Determine the (X, Y) coordinate at the center of the cell enclosing the given text.  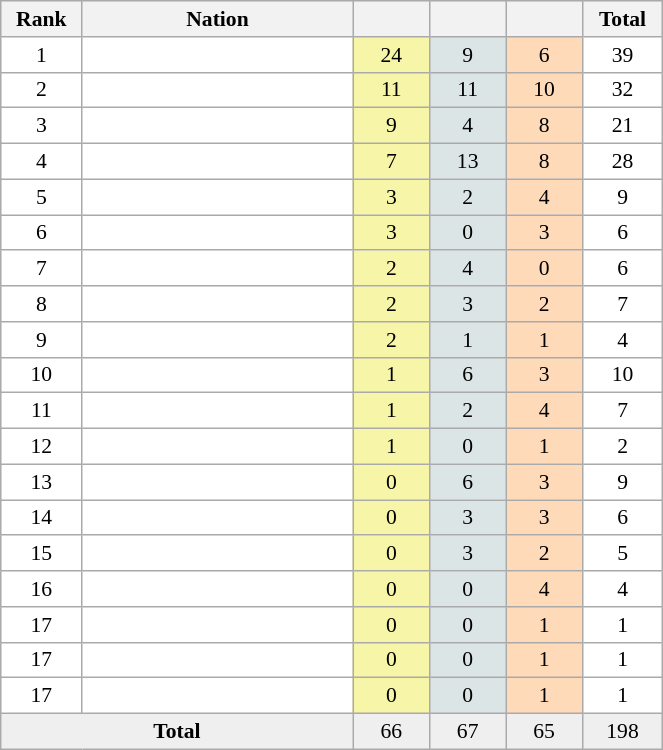
21 (622, 126)
32 (622, 90)
39 (622, 55)
Rank (42, 19)
14 (42, 518)
28 (622, 162)
16 (42, 589)
198 (622, 732)
66 (391, 732)
24 (391, 55)
67 (467, 732)
15 (42, 554)
12 (42, 447)
Nation (218, 19)
65 (544, 732)
